Find where the given text appears and provide that cell's center as (X, Y) coordinate. 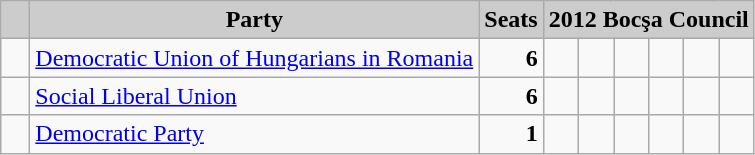
Party (254, 20)
Social Liberal Union (254, 96)
Seats (511, 20)
2012 Bocşa Council (648, 20)
1 (511, 134)
Democratic Union of Hungarians in Romania (254, 58)
Democratic Party (254, 134)
